Pinpoint the cell where the given text exists, returning its (X, Y) midpoint coordinate. 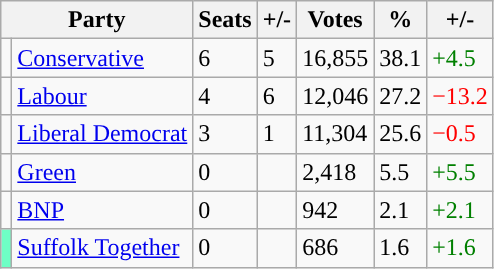
Conservative (102, 58)
1.6 (400, 248)
2.1 (400, 210)
1 (276, 134)
Seats (225, 20)
5 (276, 58)
2,418 (336, 172)
+2.1 (460, 210)
686 (336, 248)
12,046 (336, 96)
+1.6 (460, 248)
Liberal Democrat (102, 134)
5.5 (400, 172)
25.6 (400, 134)
Party (97, 20)
942 (336, 210)
3 (225, 134)
11,304 (336, 134)
−0.5 (460, 134)
Votes (336, 20)
+5.5 (460, 172)
Suffolk Together (102, 248)
Green (102, 172)
4 (225, 96)
−13.2 (460, 96)
BNP (102, 210)
Labour (102, 96)
27.2 (400, 96)
% (400, 20)
+4.5 (460, 58)
38.1 (400, 58)
16,855 (336, 58)
